For the text-containing cell, return its midpoint in (x, y) coordinate format. 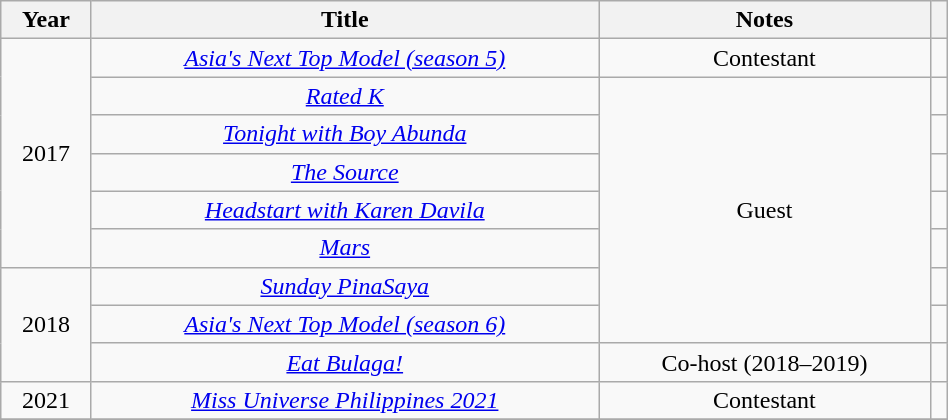
Year (46, 20)
Asia's Next Top Model (season 5) (344, 58)
2021 (46, 400)
Notes (764, 20)
Headstart with Karen Davila (344, 210)
Tonight with Boy Abunda (344, 134)
Co-host (2018–2019) (764, 362)
Miss Universe Philippines 2021 (344, 400)
Asia's Next Top Model (season 6) (344, 324)
2017 (46, 153)
Eat Bulaga! (344, 362)
Sunday PinaSaya (344, 286)
The Source (344, 172)
Rated K (344, 96)
Guest (764, 210)
Title (344, 20)
Mars (344, 248)
2018 (46, 324)
